Return the [X, Y] coordinate for the center point of the cell that contains the specified text.  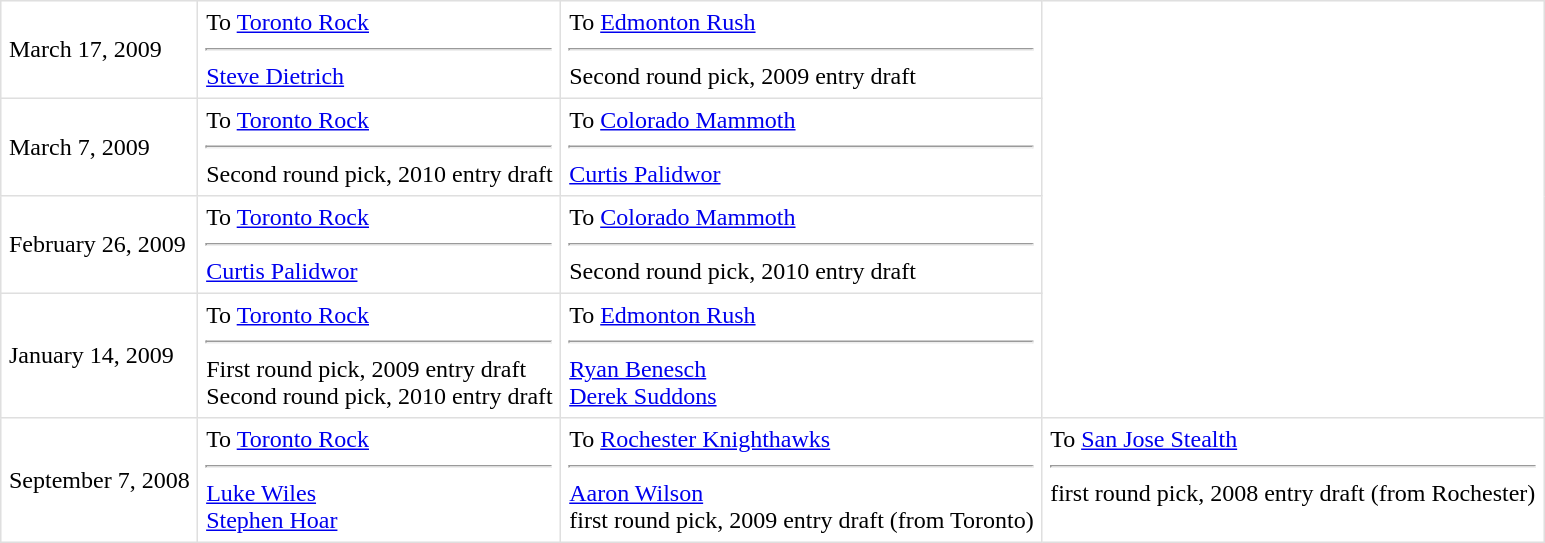
September 7, 2008 [100, 480]
January 14, 2009 [100, 355]
To Toronto Rock Second round pick, 2010 entry draft [380, 147]
To Colorado MammothCurtis Palidwor [802, 147]
To Edmonton Rush Ryan BeneschDerek Suddons [802, 355]
To Toronto RockSteve Dietrich [380, 50]
To San Jose Stealthfirst round pick, 2008 entry draft (from Rochester) [1293, 480]
To Edmonton Rush Second round pick, 2009 entry draft [802, 50]
To Colorado Mammoth Second round pick, 2010 entry draft [802, 245]
To Toronto RockCurtis Palidwor [380, 245]
March 7, 2009 [100, 147]
To Rochester KnighthawksAaron Wilsonfirst round pick, 2009 entry draft (from Toronto) [802, 480]
To Toronto RockFirst round pick, 2009 entry draftSecond round pick, 2010 entry draft [380, 355]
To Toronto Rock Luke WilesStephen Hoar [380, 480]
February 26, 2009 [100, 245]
March 17, 2009 [100, 50]
